Return (x, y) of the center of cell containing provided text 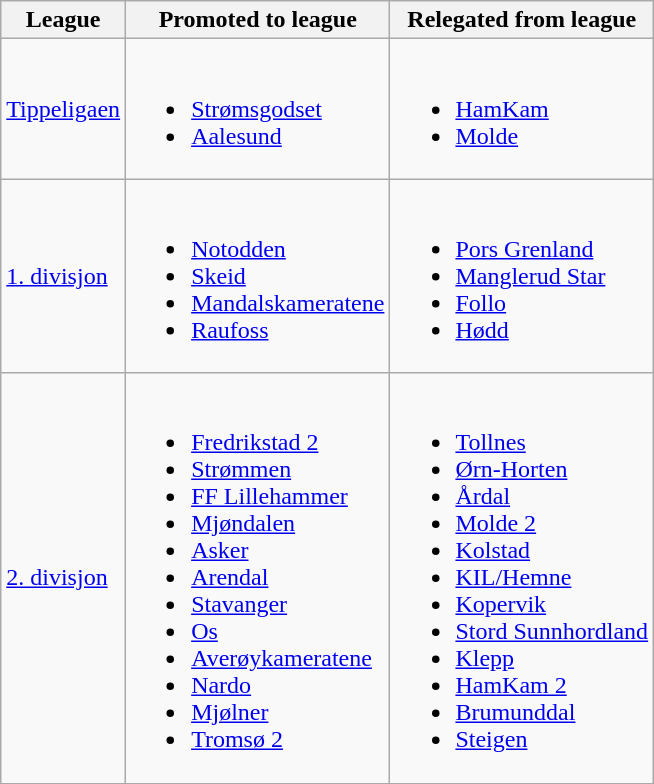
StrømsgodsetAalesund (258, 109)
Pors GrenlandManglerud StarFolloHødd (522, 276)
Fredrikstad 2StrømmenFF LillehammerMjøndalenAskerArendalStavangerOsAverøykamerateneNardoMjølnerTromsø 2 (258, 578)
1. divisjon (64, 276)
NotoddenSkeidMandalskamerateneRaufoss (258, 276)
2. divisjon (64, 578)
Tippeligaen (64, 109)
Promoted to league (258, 20)
League (64, 20)
HamKamMolde (522, 109)
TollnesØrn-HortenÅrdalMolde 2KolstadKIL/HemneKopervikStord SunnhordlandKleppHamKam 2BrumunddalSteigen (522, 578)
Relegated from league (522, 20)
